Detect which cell encompasses the target text, then output its (X, Y) center coordinate. 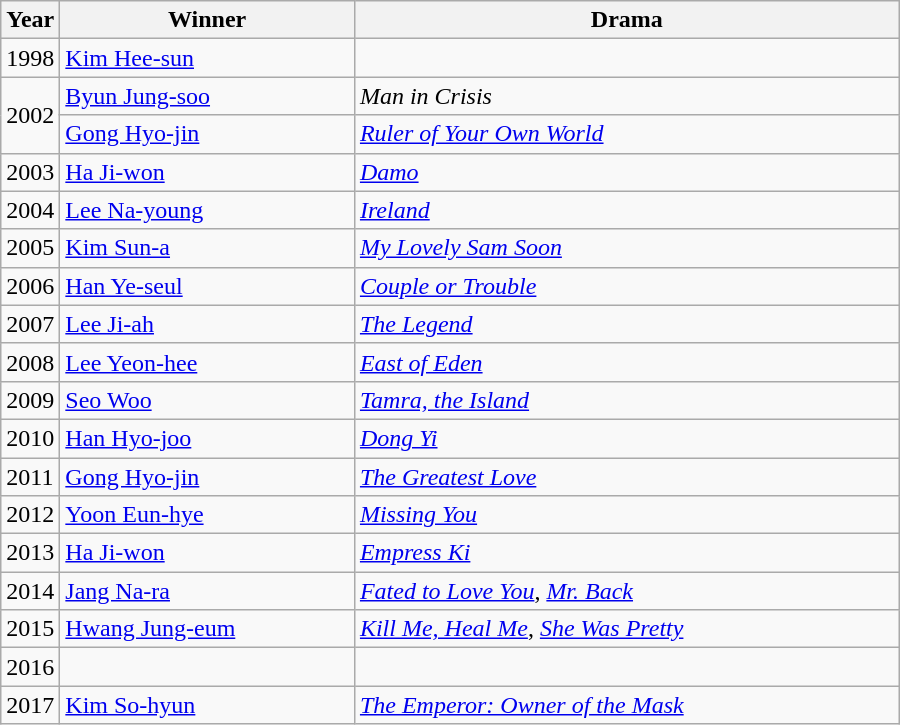
2013 (30, 553)
Damo (626, 172)
2015 (30, 629)
Winner (208, 20)
Lee Na-young (208, 210)
Kill Me, Heal Me, She Was Pretty (626, 629)
2008 (30, 362)
Kim Hee-sun (208, 58)
2004 (30, 210)
Kim Sun-a (208, 248)
Ireland (626, 210)
2009 (30, 400)
The Greatest Love (626, 477)
Ruler of Your Own World (626, 134)
Han Hyo-joo (208, 438)
2002 (30, 115)
2007 (30, 324)
East of Eden (626, 362)
Hwang Jung-eum (208, 629)
2014 (30, 591)
Year (30, 20)
Couple or Trouble (626, 286)
The Legend (626, 324)
2011 (30, 477)
Dong Yi (626, 438)
Man in Crisis (626, 96)
Han Ye-seul (208, 286)
Jang Na-ra (208, 591)
Lee Ji-ah (208, 324)
2005 (30, 248)
2012 (30, 515)
The Emperor: Owner of the Mask (626, 705)
Byun Jung-soo (208, 96)
2016 (30, 667)
2006 (30, 286)
Drama (626, 20)
2003 (30, 172)
2010 (30, 438)
Lee Yeon-hee (208, 362)
Fated to Love You, Mr. Back (626, 591)
Empress Ki (626, 553)
Kim So-hyun (208, 705)
2017 (30, 705)
Tamra, the Island (626, 400)
My Lovely Sam Soon (626, 248)
Missing You (626, 515)
Yoon Eun-hye (208, 515)
1998 (30, 58)
Seo Woo (208, 400)
